Capture the cell that displays the provided text and extract its [x, y] central coordinate. 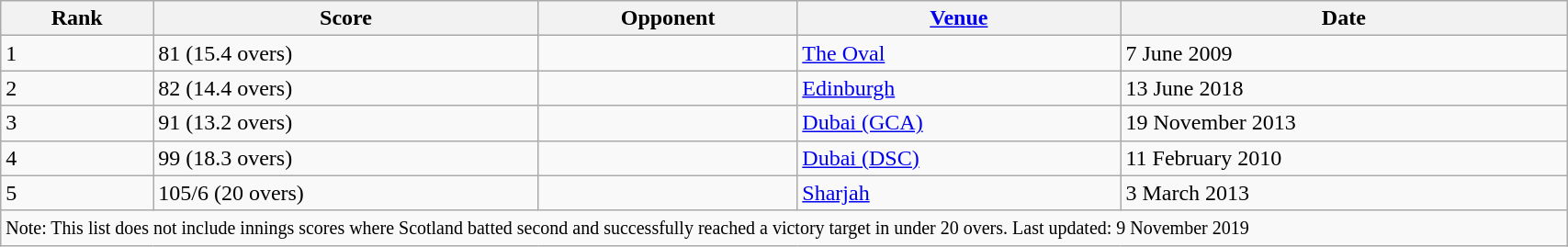
The Oval [959, 53]
99 (18.3 overs) [346, 158]
Score [346, 18]
11 February 2010 [1344, 158]
91 (13.2 overs) [346, 123]
5 [77, 193]
3 [77, 123]
19 November 2013 [1344, 123]
13 June 2018 [1344, 88]
1 [77, 53]
Date [1344, 18]
Edinburgh [959, 88]
82 (14.4 overs) [346, 88]
Venue [959, 18]
3 March 2013 [1344, 193]
Sharjah [959, 193]
4 [77, 158]
Dubai (DSC) [959, 158]
2 [77, 88]
Opponent [667, 18]
105/6 (20 overs) [346, 193]
Dubai (GCA) [959, 123]
7 June 2009 [1344, 53]
Rank [77, 18]
81 (15.4 overs) [346, 53]
